For the text-containing cell, return its midpoint in (x, y) coordinate format. 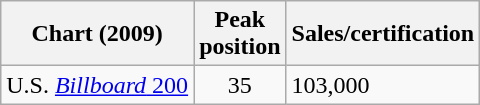
103,000 (383, 85)
Chart (2009) (98, 34)
Sales/certification (383, 34)
U.S. Billboard 200 (98, 85)
35 (240, 85)
Peakposition (240, 34)
